Return the [x, y] coordinate for the center point of the cell that contains the specified text.  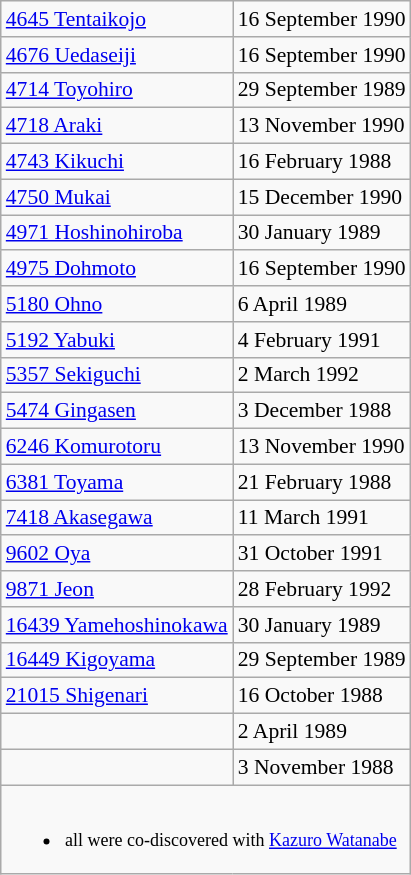
21 February 1988 [322, 482]
4743 Kikuchi [117, 162]
15 December 1990 [322, 197]
4645 Tentaikojo [117, 19]
2 April 1989 [322, 732]
28 February 1992 [322, 589]
3 November 1988 [322, 767]
16439 Yamehoshinokawa [117, 625]
2 March 1992 [322, 375]
9871 Jeon [117, 589]
4971 Hoshinohiroba [117, 233]
4718 Araki [117, 126]
6381 Toyama [117, 482]
5192 Yabuki [117, 340]
16 February 1988 [322, 162]
21015 Shigenari [117, 696]
3 December 1988 [322, 411]
4 February 1991 [322, 340]
6246 Komurotoru [117, 447]
4975 Dohmoto [117, 269]
31 October 1991 [322, 554]
5180 Ohno [117, 304]
16 October 1988 [322, 696]
16449 Kigoyama [117, 660]
6 April 1989 [322, 304]
7418 Akasegawa [117, 518]
5357 Sekiguchi [117, 375]
11 March 1991 [322, 518]
9602 Oya [117, 554]
all were co-discovered with Kazuro Watanabe [206, 830]
4714 Toyohiro [117, 90]
5474 Gingasen [117, 411]
4750 Mukai [117, 197]
4676 Uedaseiji [117, 55]
